From the cell containing the given text, extract its center point as [x, y] coordinate. 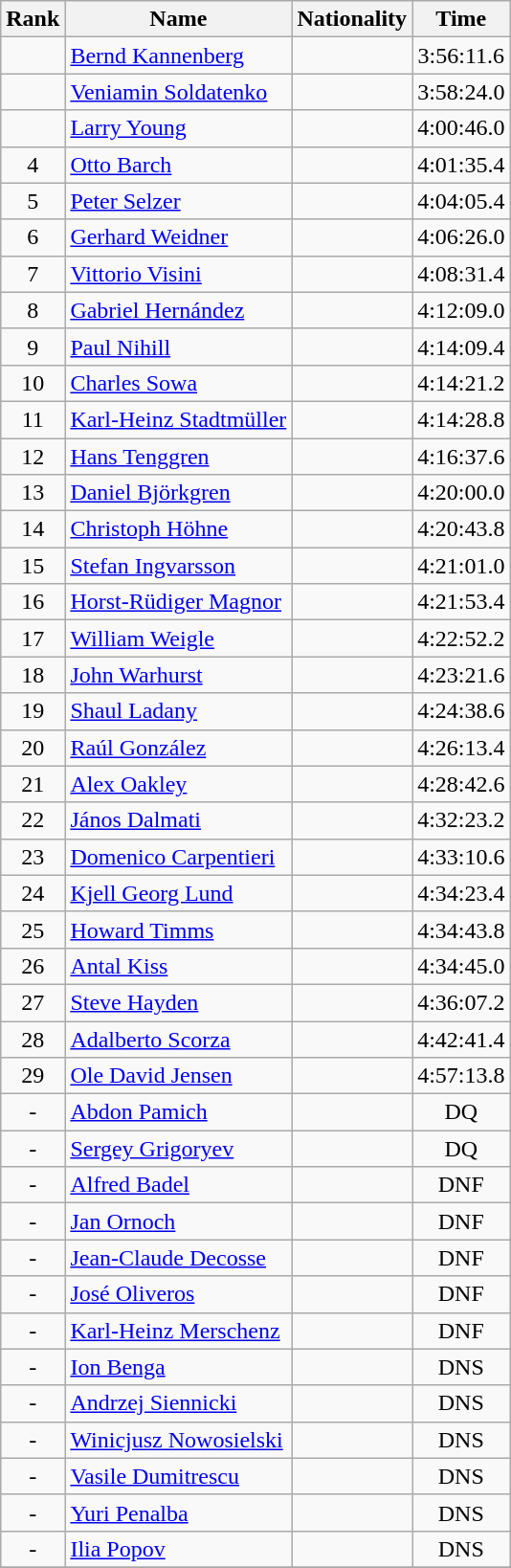
4:26:13.4 [461, 748]
4 [33, 165]
26 [33, 966]
Ilia Popov [178, 1549]
Domenico Carpentieri [178, 857]
4:14:28.8 [461, 419]
Veniamin Soldatenko [178, 92]
4:36:07.2 [461, 1002]
Adalberto Scorza [178, 1039]
Bernd Kannenberg [178, 56]
4:20:43.8 [461, 529]
Ion Benga [178, 1367]
Larry Young [178, 128]
Vittorio Visini [178, 274]
4:24:38.6 [461, 711]
15 [33, 566]
3:56:11.6 [461, 56]
5 [33, 201]
4:14:21.2 [461, 383]
Shaul Ladany [178, 711]
4:08:31.4 [461, 274]
4:14:09.4 [461, 347]
29 [33, 1076]
24 [33, 893]
Stefan Ingvarsson [178, 566]
17 [33, 638]
18 [33, 675]
25 [33, 930]
8 [33, 310]
4:32:23.2 [461, 820]
20 [33, 748]
John Warhurst [178, 675]
Christoph Höhne [178, 529]
Jean-Claude Decosse [178, 1258]
4:28:42.6 [461, 784]
4:21:53.4 [461, 602]
Nationality [352, 19]
4:16:37.6 [461, 457]
Yuri Penalba [178, 1512]
Antal Kiss [178, 966]
János Dalmati [178, 820]
9 [33, 347]
William Weigle [178, 638]
4:57:13.8 [461, 1076]
4:22:52.2 [461, 638]
4:20:00.0 [461, 493]
4:34:43.8 [461, 930]
4:34:45.0 [461, 966]
Abdon Pamich [178, 1112]
Paul Nihill [178, 347]
Andrzej Siennicki [178, 1403]
4:00:46.0 [461, 128]
7 [33, 274]
13 [33, 493]
4:01:35.4 [461, 165]
Vasile Dumitrescu [178, 1476]
4:34:23.4 [461, 893]
Daniel Björkgren [178, 493]
Gerhard Weidner [178, 237]
Kjell Georg Lund [178, 893]
Otto Barch [178, 165]
19 [33, 711]
Howard Timms [178, 930]
Name [178, 19]
Horst-Rüdiger Magnor [178, 602]
14 [33, 529]
Time [461, 19]
Karl-Heinz Merschenz [178, 1331]
22 [33, 820]
23 [33, 857]
4:33:10.6 [461, 857]
Alfred Badel [178, 1185]
Sergey Grigoryev [178, 1149]
Karl-Heinz Stadtmüller [178, 419]
Peter Selzer [178, 201]
27 [33, 1002]
21 [33, 784]
Winicjusz Nowosielski [178, 1440]
4:21:01.0 [461, 566]
Ole David Jensen [178, 1076]
Raúl González [178, 748]
3:58:24.0 [461, 92]
4:12:09.0 [461, 310]
4:23:21.6 [461, 675]
11 [33, 419]
4:06:26.0 [461, 237]
Rank [33, 19]
6 [33, 237]
4:04:05.4 [461, 201]
Jan Ornoch [178, 1221]
16 [33, 602]
Alex Oakley [178, 784]
Gabriel Hernández [178, 310]
4:42:41.4 [461, 1039]
28 [33, 1039]
12 [33, 457]
Steve Hayden [178, 1002]
Charles Sowa [178, 383]
10 [33, 383]
Hans Tenggren [178, 457]
José Oliveros [178, 1294]
